Detect which cell encompasses the target text, then output its [x, y] center coordinate. 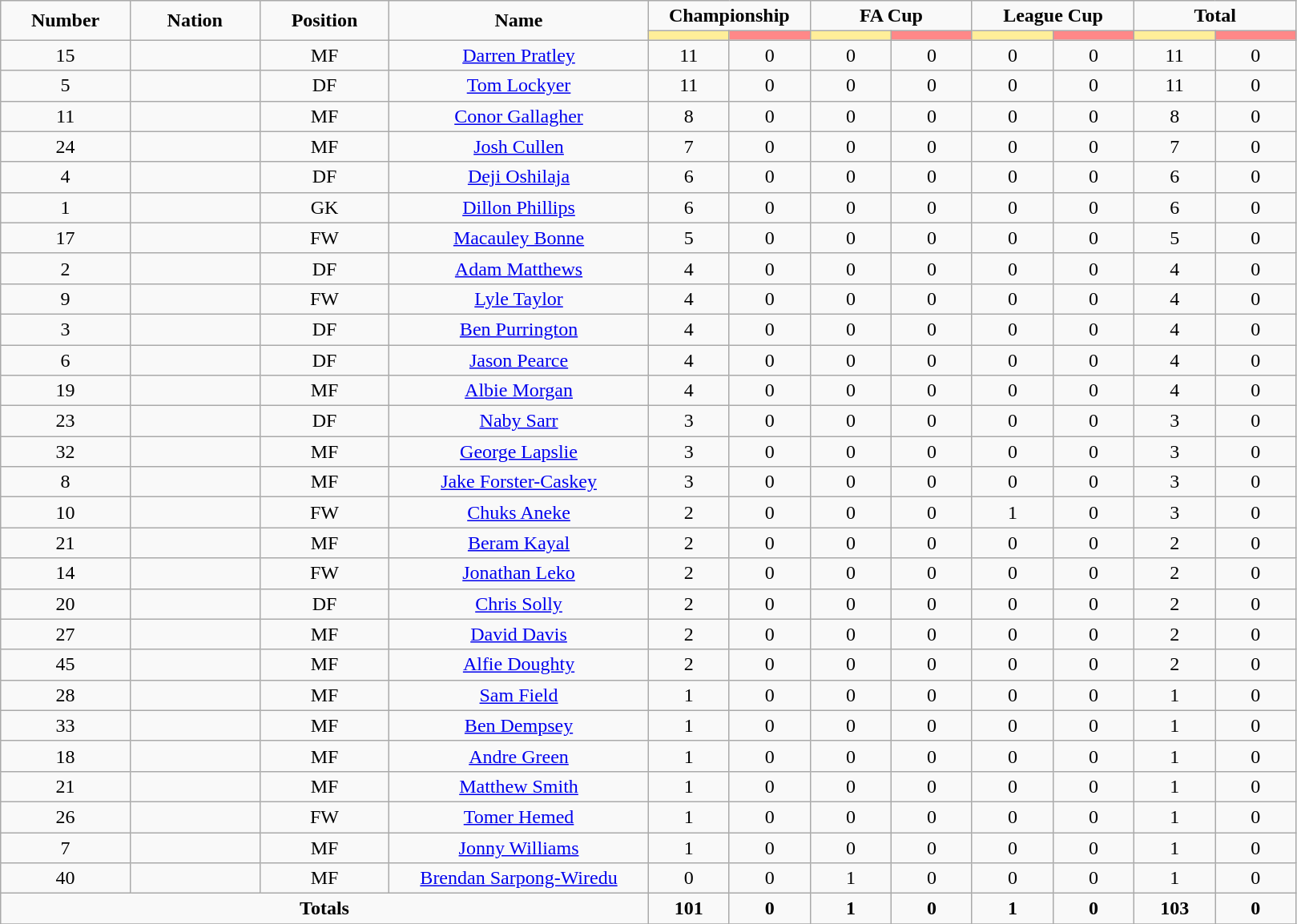
18 [66, 756]
Jonny Williams [519, 848]
Jonathan Leko [519, 573]
15 [66, 55]
Tomer Hemed [519, 817]
George Lapslie [519, 452]
Position [324, 21]
Andre Green [519, 756]
27 [66, 634]
FA Cup [891, 16]
Jason Pearce [519, 360]
Championship [729, 16]
Name [519, 21]
40 [66, 878]
14 [66, 573]
Beram Kayal [519, 543]
Number [66, 21]
Ben Dempsey [519, 725]
Macauley Bonne [519, 238]
32 [66, 452]
Josh Cullen [519, 147]
10 [66, 512]
Brendan Sarpong-Wiredu [519, 878]
Darren Pratley [519, 55]
Chuks Aneke [519, 512]
45 [66, 665]
Ben Purrington [519, 329]
Adam Matthews [519, 268]
Naby Sarr [519, 421]
Lyle Taylor [519, 299]
103 [1174, 909]
19 [66, 391]
Chris Solly [519, 604]
Sam Field [519, 695]
33 [66, 725]
9 [66, 299]
Nation [195, 21]
Matthew Smith [519, 786]
26 [66, 817]
GK [324, 207]
17 [66, 238]
League Cup [1053, 16]
Dillon Phillips [519, 207]
Total [1215, 16]
Deji Oshilaja [519, 177]
Alfie Doughty [519, 665]
101 [689, 909]
Albie Morgan [519, 391]
23 [66, 421]
24 [66, 147]
Tom Lockyer [519, 86]
Conor Gallagher [519, 116]
Totals [324, 909]
20 [66, 604]
David Davis [519, 634]
Jake Forster-Caskey [519, 482]
28 [66, 695]
